Provide the (X, Y) coordinate of the cell's center where the given text is located.  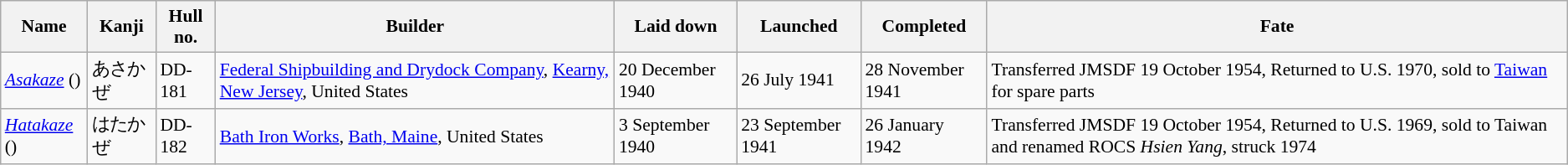
あさかぜ (121, 80)
Name (44, 27)
Launched (799, 27)
Builder (415, 27)
Transferred JMSDF 19 October 1954, Returned to U.S. 1970, sold to Taiwan for spare parts (1276, 80)
DD-181 (186, 80)
Hull no. (186, 27)
Transferred JMSDF 19 October 1954, Returned to U.S. 1969, sold to Taiwan and renamed ROCS Hsien Yang, struck 1974 (1276, 136)
Kanji (121, 27)
3 September 1940 (676, 136)
はたかぜ (121, 136)
26 January 1942 (925, 136)
Hatakaze () (44, 136)
Laid down (676, 27)
20 December 1940 (676, 80)
28 November 1941 (925, 80)
Federal Shipbuilding and Drydock Company, Kearny, New Jersey, United States (415, 80)
Completed (925, 27)
Fate (1276, 27)
26 July 1941 (799, 80)
23 September 1941 (799, 136)
Bath Iron Works, Bath, Maine, United States (415, 136)
DD-182 (186, 136)
Asakaze () (44, 80)
